Output the (x, y) coordinate of the center of the cell containing the given text.  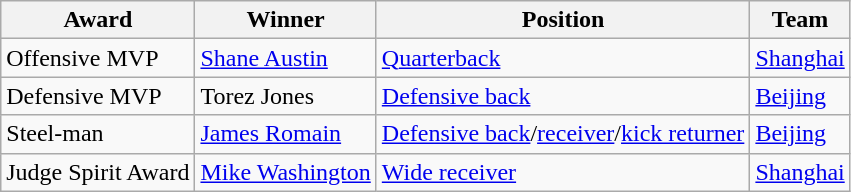
Judge Spirit Award (98, 172)
Position (563, 20)
Wide receiver (563, 172)
Award (98, 20)
Winner (286, 20)
Team (800, 20)
Shane Austin (286, 58)
Quarterback (563, 58)
Offensive MVP (98, 58)
Steel-man (98, 134)
Defensive back/receiver/kick returner (563, 134)
Defensive back (563, 96)
Torez Jones (286, 96)
Mike Washington (286, 172)
Defensive MVP (98, 96)
James Romain (286, 134)
